Identify which cell holds the provided text, then report its [x, y] central coordinate. 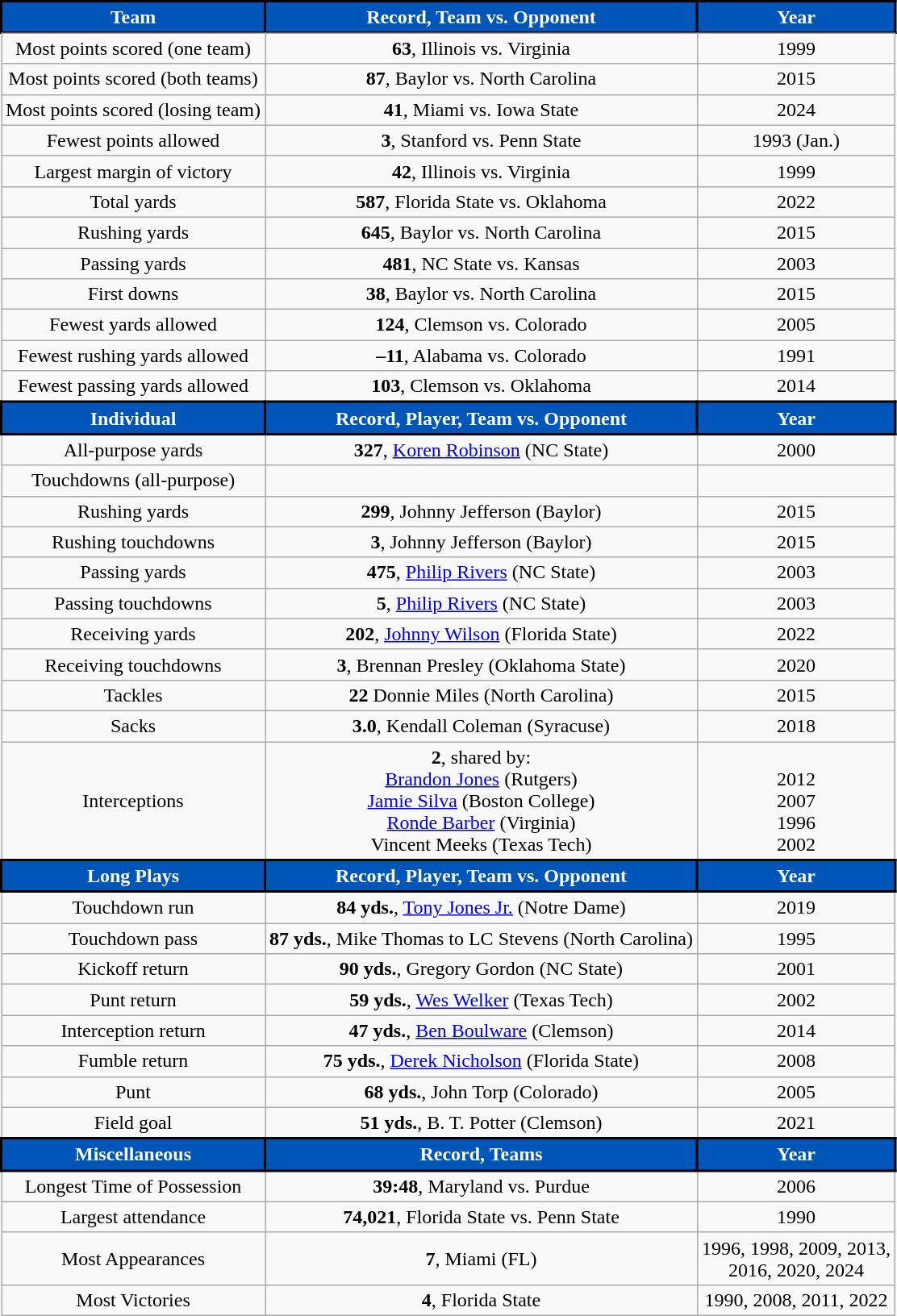
Most points scored (losing team) [134, 110]
Fewest passing yards allowed [134, 387]
Field goal [134, 1122]
Team [134, 18]
2002 [795, 1000]
103, Clemson vs. Oklahoma [482, 387]
Most Appearances [134, 1258]
299, Johnny Jefferson (Baylor) [482, 511]
Interception return [134, 1031]
1995 [795, 939]
Fewest yards allowed [134, 325]
Miscellaneous [134, 1155]
Kickoff return [134, 969]
Fewest rushing yards allowed [134, 356]
2008 [795, 1061]
47 yds., Ben Boulware (Clemson) [482, 1031]
2021 [795, 1122]
Most points scored (one team) [134, 48]
Passing touchdowns [134, 603]
22 Donnie Miles (North Carolina) [482, 695]
Total yards [134, 202]
Individual [134, 419]
1990 [795, 1217]
84 yds., Tony Jones Jr. (Notre Dame) [482, 908]
2, shared by:Brandon Jones (Rutgers)Jamie Silva (Boston College)Ronde Barber (Virginia)Vincent Meeks (Texas Tech) [482, 802]
645, Baylor vs. North Carolina [482, 232]
87, Baylor vs. North Carolina [482, 79]
–11, Alabama vs. Colorado [482, 356]
Punt return [134, 1000]
Most points scored (both teams) [134, 79]
68 yds., John Torp (Colorado) [482, 1092]
475, Philip Rivers (NC State) [482, 573]
2019 [795, 908]
First downs [134, 294]
Most Victories [134, 1300]
2024 [795, 110]
63, Illinois vs. Virginia [482, 48]
Touchdowns (all-purpose) [134, 481]
39:48, Maryland vs. Purdue [482, 1185]
2018 [795, 726]
Record, Teams [482, 1155]
74,021, Florida State vs. Penn State [482, 1217]
Interceptions [134, 802]
2001 [795, 969]
3.0, Kendall Coleman (Syracuse) [482, 726]
587, Florida State vs. Oklahoma [482, 202]
Tackles [134, 695]
202, Johnny Wilson (Florida State) [482, 634]
1990, 2008, 2011, 2022 [795, 1300]
4, Florida State [482, 1300]
All-purpose yards [134, 450]
90 yds., Gregory Gordon (NC State) [482, 969]
Fumble return [134, 1061]
1996, 1998, 2009, 2013,2016, 2020, 2024 [795, 1258]
5, Philip Rivers (NC State) [482, 603]
Largest attendance [134, 1217]
59 yds., Wes Welker (Texas Tech) [482, 1000]
Receiving yards [134, 634]
327, Koren Robinson (NC State) [482, 450]
Touchdown pass [134, 939]
Sacks [134, 726]
Receiving touchdowns [134, 664]
Touchdown run [134, 908]
1991 [795, 356]
7, Miami (FL) [482, 1258]
38, Baylor vs. North Carolina [482, 294]
3, Stanford vs. Penn State [482, 140]
3, Brennan Presley (Oklahoma State) [482, 664]
Punt [134, 1092]
51 yds., B. T. Potter (Clemson) [482, 1122]
2006 [795, 1185]
Record, Team vs. Opponent [482, 18]
87 yds., Mike Thomas to LC Stevens (North Carolina) [482, 939]
Rushing touchdowns [134, 542]
42, Illinois vs. Virginia [482, 171]
Longest Time of Possession [134, 1185]
124, Clemson vs. Colorado [482, 325]
Largest margin of victory [134, 171]
2020 [795, 664]
2000 [795, 450]
75 yds., Derek Nicholson (Florida State) [482, 1061]
3, Johnny Jefferson (Baylor) [482, 542]
1993 (Jan.) [795, 140]
41, Miami vs. Iowa State [482, 110]
Fewest points allowed [134, 140]
481, NC State vs. Kansas [482, 264]
2012200719962002 [795, 802]
Long Plays [134, 876]
